Scan for the cell matching the given text and deliver its [X, Y] coordinate at center. 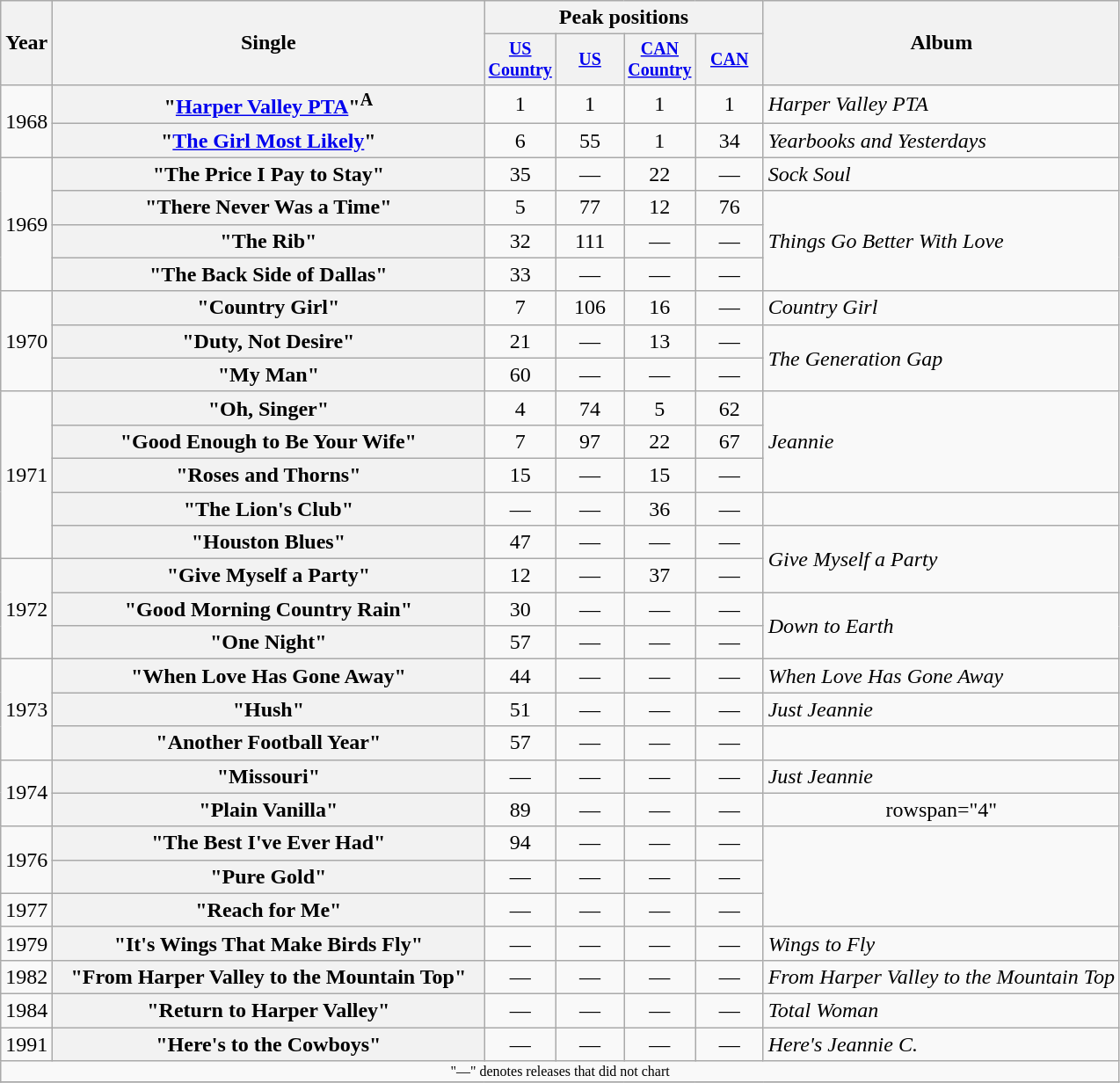
1969 [26, 224]
"The Price I Pay to Stay" [269, 174]
16 [660, 308]
1972 [26, 609]
74 [591, 408]
"The Rib" [269, 241]
1979 [26, 943]
76 [730, 207]
"Hush" [269, 709]
51 [520, 709]
Give Myself a Party [941, 559]
55 [591, 141]
6 [520, 141]
21 [520, 341]
4 [520, 408]
1973 [26, 709]
1982 [26, 977]
Total Woman [941, 1010]
89 [520, 810]
1974 [26, 793]
When Love Has Gone Away [941, 676]
rowspan="4" [941, 810]
47 [520, 542]
Year [26, 43]
33 [520, 274]
"The Lion's Club" [269, 509]
Single [269, 43]
Here's Jeannie C. [941, 1044]
67 [730, 441]
"When Love Has Gone Away" [269, 676]
13 [660, 341]
36 [660, 509]
Sock Soul [941, 174]
1976 [26, 860]
1971 [26, 475]
"Return to Harper Valley" [269, 1010]
"From Harper Valley to the Mountain Top" [269, 977]
"Oh, Singer" [269, 408]
"Here's to the Cowboys" [269, 1044]
77 [591, 207]
"The Girl Most Likely" [269, 141]
"My Man" [269, 374]
Things Go Better With Love [941, 241]
"Duty, Not Desire" [269, 341]
1970 [26, 341]
US [591, 60]
"Country Girl" [269, 308]
Country Girl [941, 308]
94 [520, 843]
From Harper Valley to the Mountain Top [941, 977]
"Plain Vanilla" [269, 810]
1984 [26, 1010]
"Another Football Year" [269, 743]
"There Never Was a Time" [269, 207]
30 [520, 609]
Yearbooks and Yesterdays [941, 141]
"Missouri" [269, 776]
CAN Country [660, 60]
US Country [520, 60]
Down to Earth [941, 626]
"Reach for Me" [269, 910]
97 [591, 441]
"Houston Blues" [269, 542]
"It's Wings That Make Birds Fly" [269, 943]
Album [941, 43]
"Harper Valley PTA"A [269, 104]
Jeannie [941, 441]
"The Best I've Ever Had" [269, 843]
"Roses and Thorns" [269, 475]
1991 [26, 1044]
111 [591, 241]
"One Night" [269, 643]
"—" denotes releases that did not chart [561, 1072]
62 [730, 408]
Peak positions [624, 18]
"Good Morning Country Rain" [269, 609]
34 [730, 141]
"Give Myself a Party" [269, 576]
Wings to Fly [941, 943]
Harper Valley PTA [941, 104]
60 [520, 374]
"Good Enough to Be Your Wife" [269, 441]
106 [591, 308]
44 [520, 676]
35 [520, 174]
"Pure Gold" [269, 876]
1977 [26, 910]
"The Back Side of Dallas" [269, 274]
The Generation Gap [941, 358]
1968 [26, 121]
32 [520, 241]
37 [660, 576]
CAN [730, 60]
